Output the (X, Y) coordinate of the center of the cell containing the given text.  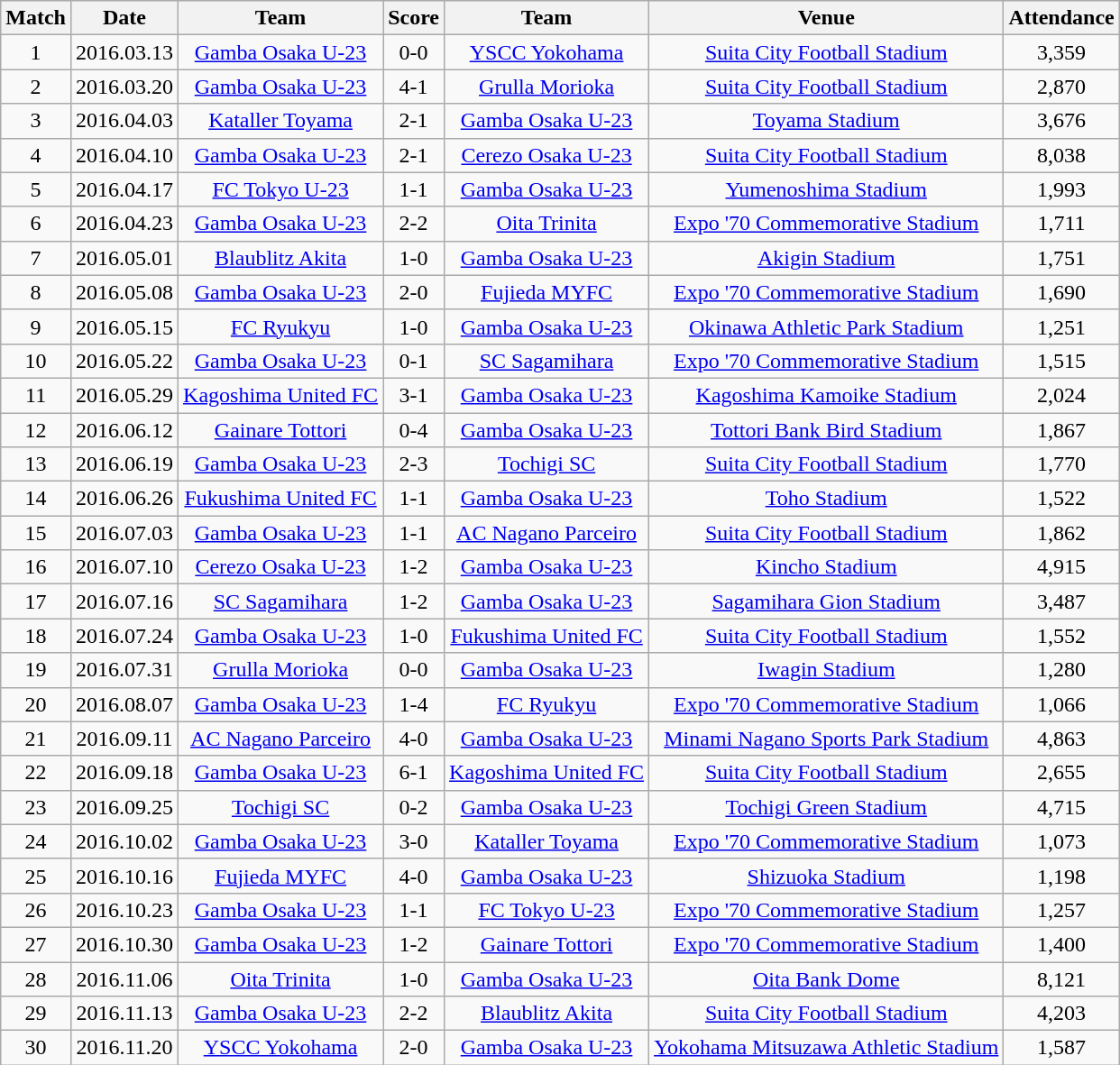
2016.05.22 (124, 361)
Sagamihara Gion Stadium (826, 601)
1,711 (1061, 224)
1-4 (414, 704)
Attendance (1061, 18)
2016.06.12 (124, 430)
Score (414, 18)
1,862 (1061, 533)
Tottori Bank Bird Stadium (826, 430)
2016.07.10 (124, 567)
4,203 (1061, 1014)
2016.06.19 (124, 464)
Match (36, 18)
1,073 (1061, 841)
Minami Nagano Sports Park Stadium (826, 739)
1 (36, 52)
2016.03.13 (124, 52)
2,655 (1061, 773)
0-1 (414, 361)
1,690 (1061, 292)
2016.07.31 (124, 670)
1,257 (1061, 910)
3,676 (1061, 121)
3-1 (414, 395)
30 (36, 1048)
9 (36, 326)
2016.05.15 (124, 326)
1,400 (1061, 944)
2016.04.17 (124, 189)
Venue (826, 18)
2016.04.03 (124, 121)
Toho Stadium (826, 499)
20 (36, 704)
3,487 (1061, 601)
11 (36, 395)
2016.05.08 (124, 292)
22 (36, 773)
16 (36, 567)
Oita Bank Dome (826, 978)
8,038 (1061, 155)
8,121 (1061, 978)
1,522 (1061, 499)
4,915 (1061, 567)
2016.03.20 (124, 87)
1,515 (1061, 361)
23 (36, 807)
2,024 (1061, 395)
6 (36, 224)
8 (36, 292)
6-1 (414, 773)
12 (36, 430)
2016.07.03 (124, 533)
3-0 (414, 841)
Toyama Stadium (826, 121)
2016.10.23 (124, 910)
Yokohama Mitsuzawa Athletic Stadium (826, 1048)
2016.09.18 (124, 773)
21 (36, 739)
0-4 (414, 430)
4 (36, 155)
Date (124, 18)
27 (36, 944)
26 (36, 910)
2016.05.01 (124, 258)
1,770 (1061, 464)
18 (36, 636)
28 (36, 978)
3 (36, 121)
1,198 (1061, 876)
2016.05.29 (124, 395)
2016.04.10 (124, 155)
2016.11.20 (124, 1048)
2016.10.30 (124, 944)
Tochigi Green Stadium (826, 807)
2016.06.26 (124, 499)
Akigin Stadium (826, 258)
3,359 (1061, 52)
Kagoshima Kamoike Stadium (826, 395)
2016.07.16 (124, 601)
Kincho Stadium (826, 567)
2016.11.06 (124, 978)
19 (36, 670)
4-1 (414, 87)
2016.10.16 (124, 876)
1,280 (1061, 670)
2016.04.23 (124, 224)
4,715 (1061, 807)
1,251 (1061, 326)
25 (36, 876)
2016.09.25 (124, 807)
10 (36, 361)
5 (36, 189)
1,751 (1061, 258)
7 (36, 258)
2016.09.11 (124, 739)
Okinawa Athletic Park Stadium (826, 326)
2 (36, 87)
15 (36, 533)
2-3 (414, 464)
4,863 (1061, 739)
2016.10.02 (124, 841)
1,867 (1061, 430)
2016.08.07 (124, 704)
29 (36, 1014)
24 (36, 841)
0-2 (414, 807)
2016.11.13 (124, 1014)
17 (36, 601)
Iwagin Stadium (826, 670)
2016.07.24 (124, 636)
1,587 (1061, 1048)
1,552 (1061, 636)
14 (36, 499)
13 (36, 464)
Yumenoshima Stadium (826, 189)
1,066 (1061, 704)
Shizuoka Stadium (826, 876)
2,870 (1061, 87)
1,993 (1061, 189)
